Provide the [x, y] coordinate of the cell's center where the given text is located.  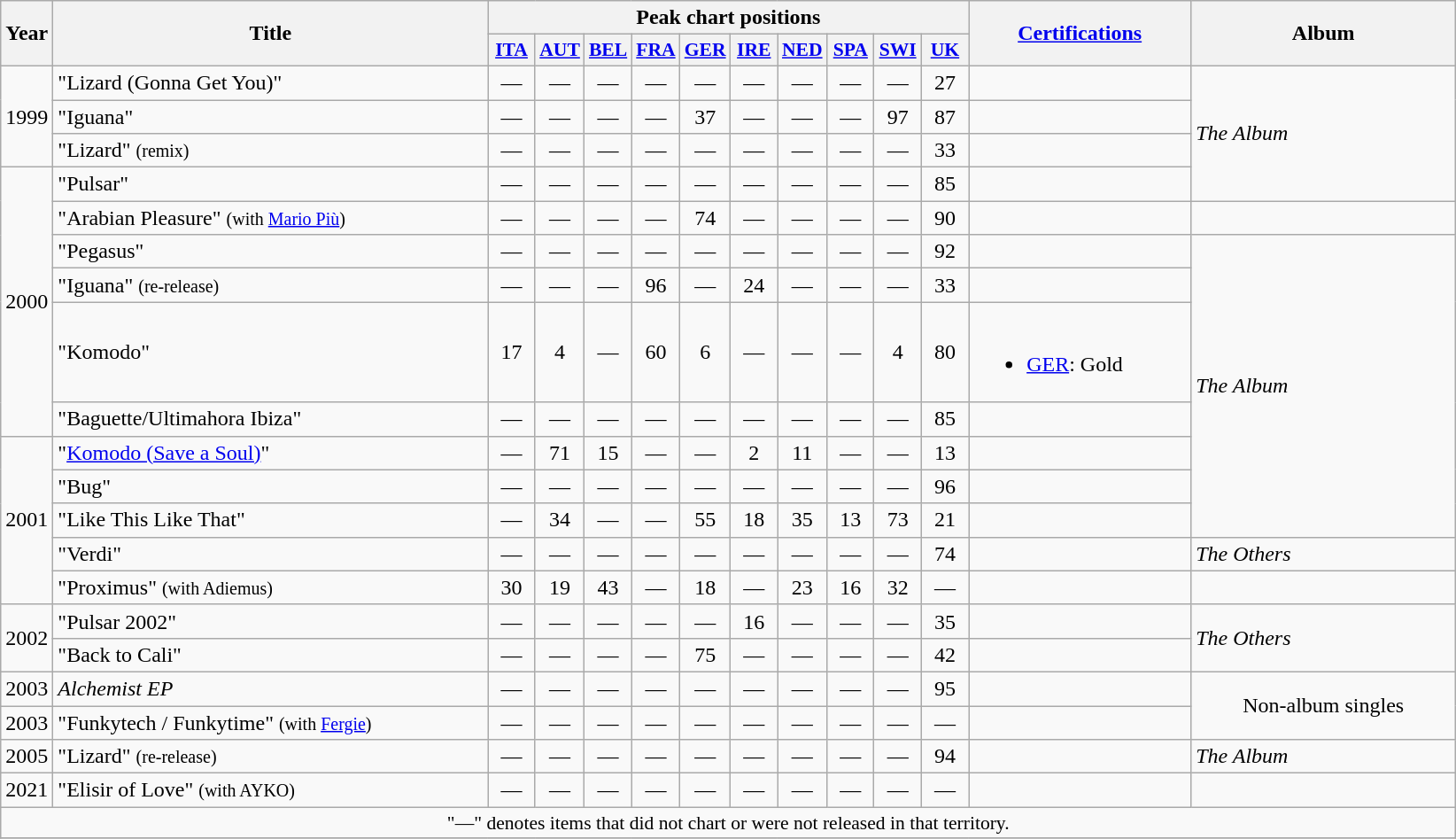
"Pulsar 2002" [271, 621]
"Like This Like That" [271, 520]
"—" denotes items that did not chart or were not released in that territory. [728, 823]
19 [560, 587]
Peak chart positions [728, 18]
43 [608, 587]
2 [755, 453]
"Komodo" [271, 353]
80 [944, 353]
32 [898, 587]
"Pulsar" [271, 184]
23 [802, 587]
17 [512, 353]
FRA [655, 50]
11 [802, 453]
95 [944, 688]
90 [944, 218]
ITA [512, 50]
GER [705, 50]
75 [705, 655]
2001 [27, 520]
"Verdi" [271, 554]
UK [944, 50]
60 [655, 353]
87 [944, 116]
"Pegasus" [271, 252]
"Iguana" (re-release) [271, 285]
Album [1323, 34]
BEL [608, 50]
24 [755, 285]
55 [705, 520]
92 [944, 252]
SWI [898, 50]
"Iguana" [271, 116]
"Lizard" (re-release) [271, 757]
IRE [755, 50]
"Funkytech / Funkytime" (with Fergie) [271, 722]
"Arabian Pleasure" (with Mario Più) [271, 218]
30 [512, 587]
2002 [27, 638]
Non-album singles [1323, 705]
2005 [27, 757]
2000 [27, 301]
42 [944, 655]
"Lizard" (remix) [271, 151]
73 [898, 520]
94 [944, 757]
"Back to Cali" [271, 655]
AUT [560, 50]
15 [608, 453]
"Elisir of Love" (with AYKO) [271, 790]
1999 [27, 116]
"Komodo (Save a Soul)" [271, 453]
37 [705, 116]
2021 [27, 790]
NED [802, 50]
Title [271, 34]
Alchemist EP [271, 688]
SPA [850, 50]
Certifications [1080, 34]
GER: Gold [1080, 353]
71 [560, 453]
21 [944, 520]
"Baguette/Ultimahora Ibiza" [271, 419]
6 [705, 353]
"Proximus" (with Adiemus) [271, 587]
97 [898, 116]
34 [560, 520]
Year [27, 34]
"Bug" [271, 486]
27 [944, 82]
"Lizard (Gonna Get You)" [271, 82]
